Pinpoint the cell where the given text exists, returning its [X, Y] midpoint coordinate. 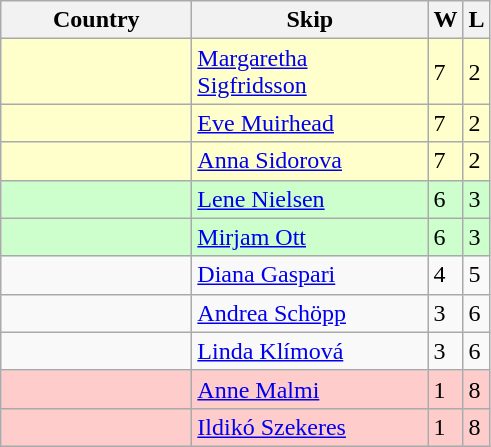
4 [446, 275]
Lene Nielsen [310, 199]
Skip [310, 20]
Ildikó Szekeres [310, 427]
Eve Muirhead [310, 123]
Country [96, 20]
Margaretha Sigfridsson [310, 72]
L [476, 20]
Anna Sidorova [310, 161]
Mirjam Ott [310, 237]
W [446, 20]
Andrea Schöpp [310, 313]
Diana Gaspari [310, 275]
Anne Malmi [310, 389]
5 [476, 275]
Linda Klímová [310, 351]
